Determine the [X, Y] coordinate at the center of the cell enclosing the given text.  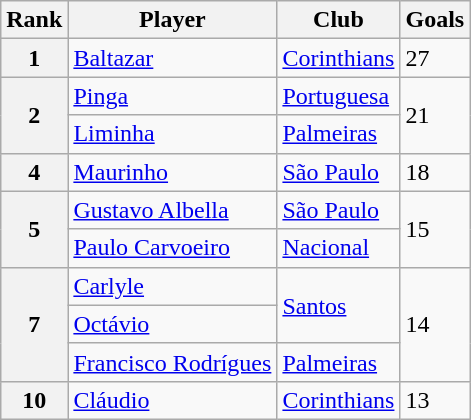
Goals [435, 20]
Player [172, 20]
Octávio [172, 324]
1 [34, 58]
Cláudio [172, 400]
Maurinho [172, 172]
15 [435, 229]
Portuguesa [338, 96]
7 [34, 324]
Rank [34, 20]
18 [435, 172]
Gustavo Albella [172, 210]
14 [435, 324]
4 [34, 172]
13 [435, 400]
5 [34, 229]
Pinga [172, 96]
27 [435, 58]
Liminha [172, 134]
Carlyle [172, 286]
Francisco Rodrígues [172, 362]
2 [34, 115]
Paulo Carvoeiro [172, 248]
10 [34, 400]
Club [338, 20]
Nacional [338, 248]
21 [435, 115]
Santos [338, 305]
Baltazar [172, 58]
